Find where the given text appears and provide that cell's center as (X, Y) coordinate. 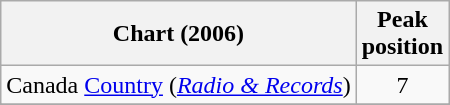
Peakposition (402, 34)
Chart (2006) (178, 34)
Canada Country (Radio & Records) (178, 85)
7 (402, 85)
